For the text-containing cell, return its midpoint in [X, Y] coordinate format. 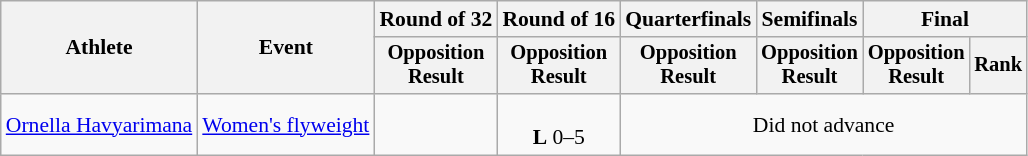
L 0–5 [558, 124]
Round of 32 [436, 19]
Athlete [100, 48]
Rank [998, 66]
Did not advance [824, 124]
Event [286, 48]
Quarterfinals [688, 19]
Final [945, 19]
Women's flyweight [286, 124]
Ornella Havyarimana [100, 124]
Round of 16 [558, 19]
Semifinals [810, 19]
